Search for the cell housing the specified text and yield its [x, y] center coordinate. 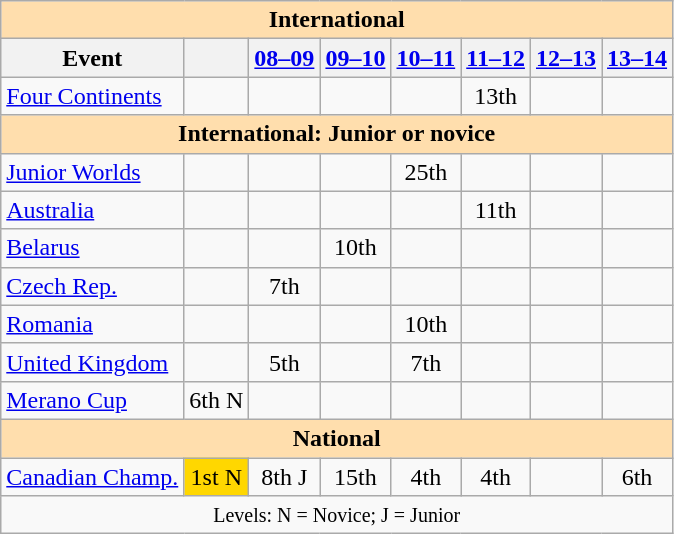
11–12 [496, 58]
12–13 [566, 58]
Merano Cup [92, 400]
Levels: N = Novice; J = Junior [337, 515]
10–11 [426, 58]
International [337, 20]
National [337, 438]
15th [356, 477]
6th [638, 477]
13–14 [638, 58]
8th J [284, 477]
Four Continents [92, 96]
Belarus [92, 248]
11th [496, 210]
25th [426, 172]
09–10 [356, 58]
Junior Worlds [92, 172]
6th N [216, 400]
Australia [92, 210]
United Kingdom [92, 362]
5th [284, 362]
08–09 [284, 58]
1st N [216, 477]
Event [92, 58]
Czech Rep. [92, 286]
Romania [92, 324]
Canadian Champ. [92, 477]
International: Junior or novice [337, 134]
13th [496, 96]
